For the text-containing cell, return its midpoint in (X, Y) coordinate format. 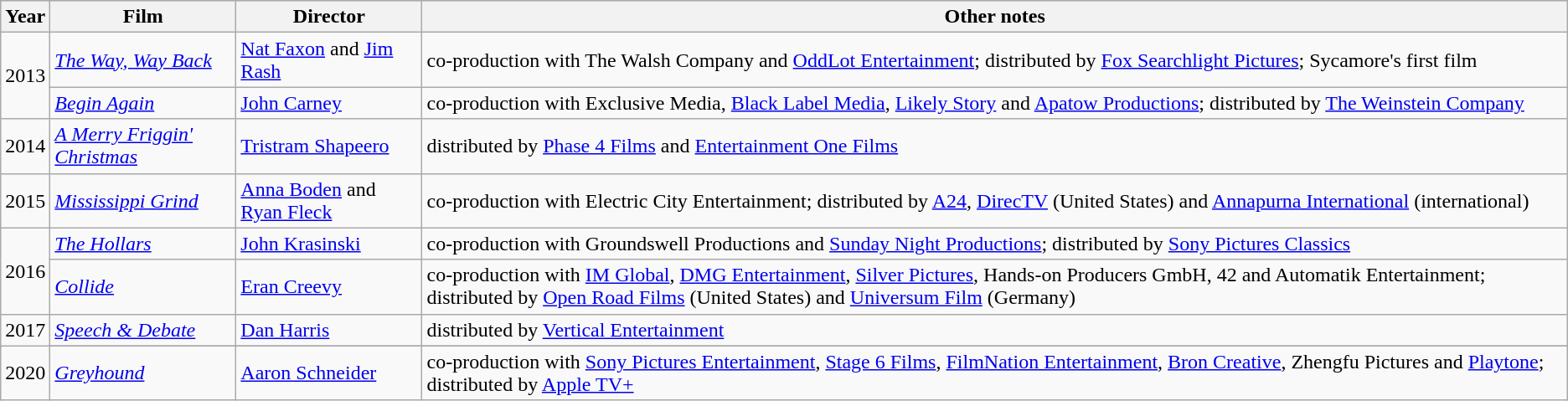
Dan Harris (329, 330)
Speech & Debate (143, 330)
Film (143, 17)
Director (329, 17)
Eran Creevy (329, 286)
2020 (25, 373)
John Krasinski (329, 244)
Year (25, 17)
The Hollars (143, 244)
The Way, Way Back (143, 60)
Anna Boden and Ryan Fleck (329, 201)
2016 (25, 271)
Other notes (995, 17)
2014 (25, 146)
Collide (143, 286)
2013 (25, 75)
co-production with Exclusive Media, Black Label Media, Likely Story and Apatow Productions; distributed by The Weinstein Company (995, 103)
Greyhound (143, 373)
Begin Again (143, 103)
Tristram Shapeero (329, 146)
Aaron Schneider (329, 373)
2015 (25, 201)
co-production with The Walsh Company and OddLot Entertainment; distributed by Fox Searchlight Pictures; Sycamore's first film (995, 60)
co-production with Groundswell Productions and Sunday Night Productions; distributed by Sony Pictures Classics (995, 244)
2017 (25, 330)
distributed by Vertical Entertainment (995, 330)
A Merry Friggin' Christmas (143, 146)
distributed by Phase 4 Films and Entertainment One Films (995, 146)
Nat Faxon and Jim Rash (329, 60)
John Carney (329, 103)
co-production with Electric City Entertainment; distributed by A24, DirecTV (United States) and Annapurna International (international) (995, 201)
Mississippi Grind (143, 201)
